Extract the (x, y) coordinate from the center of the cell holding the provided text.  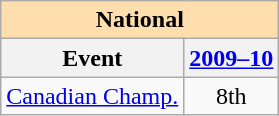
8th (232, 96)
2009–10 (232, 58)
Event (92, 58)
National (140, 20)
Canadian Champ. (92, 96)
